Detect which cell encompasses the target text, then output its [x, y] center coordinate. 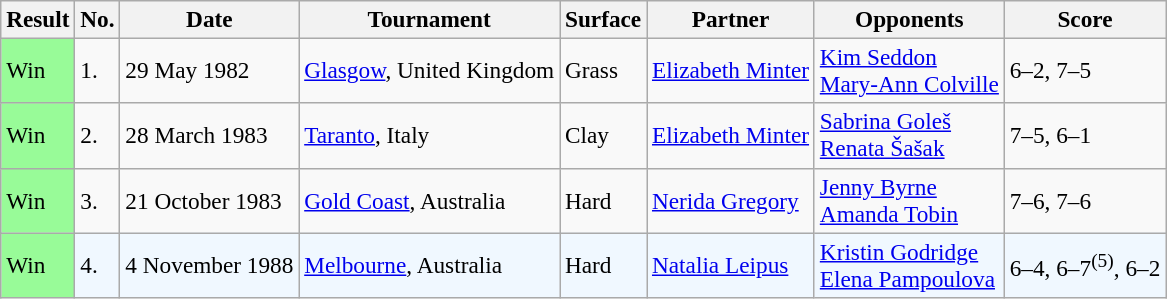
Kristin Godridge Elena Pampoulova [909, 264]
Opponents [909, 19]
Taranto, Italy [430, 136]
6–4, 6–7(5), 6–2 [1084, 264]
Date [210, 19]
Clay [604, 136]
7–5, 6–1 [1084, 136]
No. [98, 19]
4 November 1988 [210, 264]
7–6, 7–6 [1084, 200]
29 May 1982 [210, 70]
4. [98, 264]
Kim Seddon Mary-Ann Colville [909, 70]
2. [98, 136]
Sabrina Goleš Renata Šašak [909, 136]
3. [98, 200]
1. [98, 70]
Tournament [430, 19]
Gold Coast, Australia [430, 200]
Jenny Byrne Amanda Tobin [909, 200]
Melbourne, Australia [430, 264]
Result [38, 19]
21 October 1983 [210, 200]
28 March 1983 [210, 136]
Nerida Gregory [731, 200]
Partner [731, 19]
6–2, 7–5 [1084, 70]
Glasgow, United Kingdom [430, 70]
Surface [604, 19]
Score [1084, 19]
Grass [604, 70]
Natalia Leipus [731, 264]
